Detect which cell encompasses the target text, then output its [x, y] center coordinate. 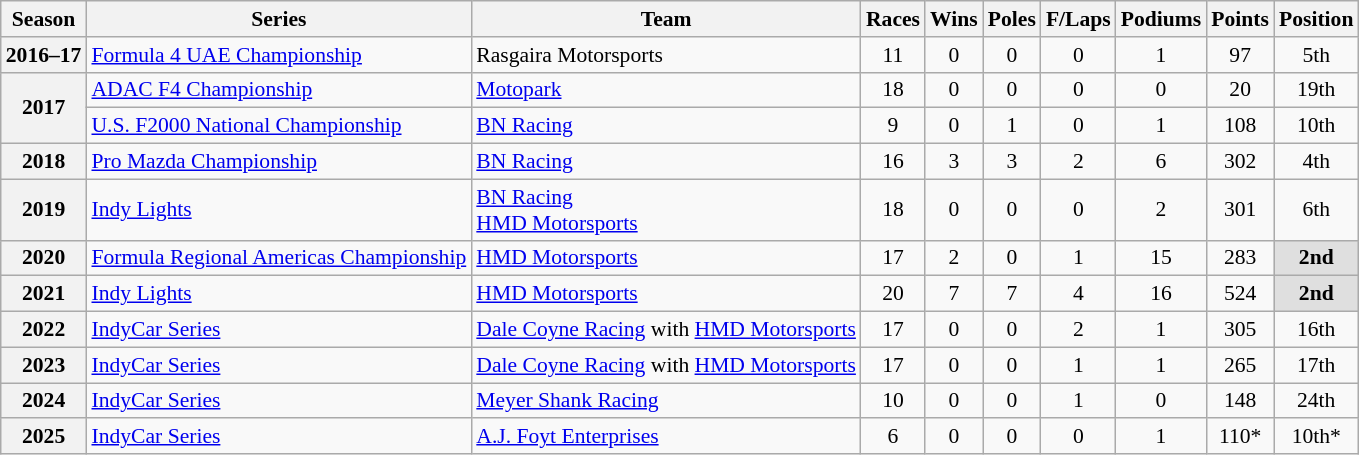
Formula 4 UAE Championship [278, 55]
148 [1240, 401]
F/Laps [1078, 19]
2017 [44, 108]
9 [893, 126]
2023 [44, 365]
24th [1316, 401]
265 [1240, 365]
6th [1316, 210]
Season [44, 19]
Wins [954, 19]
2019 [44, 210]
Points [1240, 19]
A.J. Foyt Enterprises [666, 437]
Position [1316, 19]
Series [278, 19]
2016–17 [44, 55]
10 [893, 401]
Podiums [1162, 19]
2024 [44, 401]
97 [1240, 55]
ADAC F4 Championship [278, 90]
302 [1240, 162]
16th [1316, 330]
2020 [44, 258]
17th [1316, 365]
Motopark [666, 90]
2018 [44, 162]
2025 [44, 437]
2022 [44, 330]
108 [1240, 126]
19th [1316, 90]
Races [893, 19]
Meyer Shank Racing [666, 401]
4 [1078, 294]
110* [1240, 437]
11 [893, 55]
305 [1240, 330]
U.S. F2000 National Championship [278, 126]
Pro Mazda Championship [278, 162]
BN RacingHMD Motorsports [666, 210]
15 [1162, 258]
10th* [1316, 437]
2021 [44, 294]
283 [1240, 258]
Team [666, 19]
301 [1240, 210]
Rasgaira Motorsports [666, 55]
524 [1240, 294]
4th [1316, 162]
Formula Regional Americas Championship [278, 258]
Poles [1012, 19]
5th [1316, 55]
10th [1316, 126]
